Pinpoint the cell where the given text exists, returning its (x, y) midpoint coordinate. 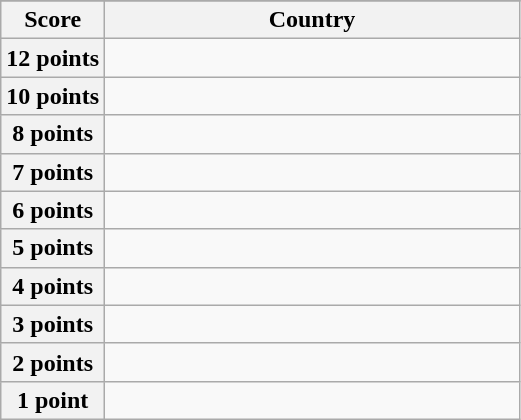
5 points (53, 248)
6 points (53, 210)
3 points (53, 324)
Country (312, 20)
Score (53, 20)
1 point (53, 400)
7 points (53, 172)
10 points (53, 96)
2 points (53, 362)
4 points (53, 286)
12 points (53, 58)
8 points (53, 134)
